Extract the (x, y) coordinate from the center of the cell holding the provided text.  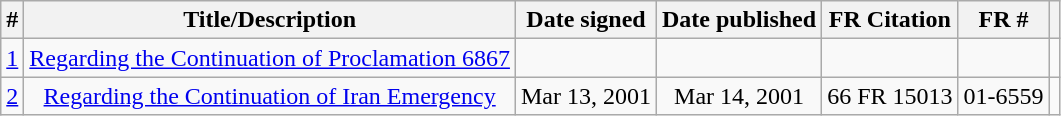
Date signed (586, 20)
2 (12, 96)
Mar 14, 2001 (740, 96)
66 FR 15013 (890, 96)
01-6559 (1004, 96)
1 (12, 58)
FR Citation (890, 20)
Mar 13, 2001 (586, 96)
Regarding the Continuation of Iran Emergency (270, 96)
Title/Description (270, 20)
FR # (1004, 20)
Regarding the Continuation of Proclamation 6867 (270, 58)
# (12, 20)
Date published (740, 20)
